Return [X, Y] of the center of cell containing provided text 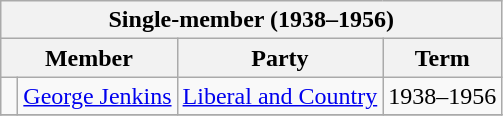
Party [280, 58]
Liberal and Country [280, 96]
Member [89, 58]
Single-member (1938–1956) [252, 20]
1938–1956 [442, 96]
Term [442, 58]
George Jenkins [98, 96]
